Extract the (X, Y) coordinate from the center of the cell holding the provided text.  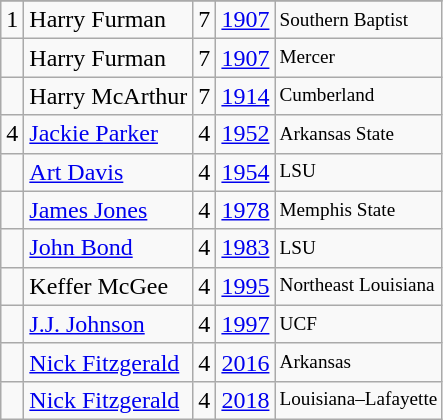
Jackie Parker (108, 134)
1952 (246, 134)
Louisiana–Lafayette (358, 400)
John Bond (108, 248)
J.J. Johnson (108, 324)
1 (12, 20)
Keffer McGee (108, 286)
1995 (246, 286)
UCF (358, 324)
Art Davis (108, 172)
Arkansas (358, 362)
2018 (246, 400)
Harry McArthur (108, 96)
2016 (246, 362)
1983 (246, 248)
1997 (246, 324)
Memphis State (358, 210)
1978 (246, 210)
Arkansas State (358, 134)
James Jones (108, 210)
Mercer (358, 58)
Northeast Louisiana (358, 286)
Cumberland (358, 96)
1914 (246, 96)
1954 (246, 172)
Southern Baptist (358, 20)
